Search for the cell housing the specified text and yield its [x, y] center coordinate. 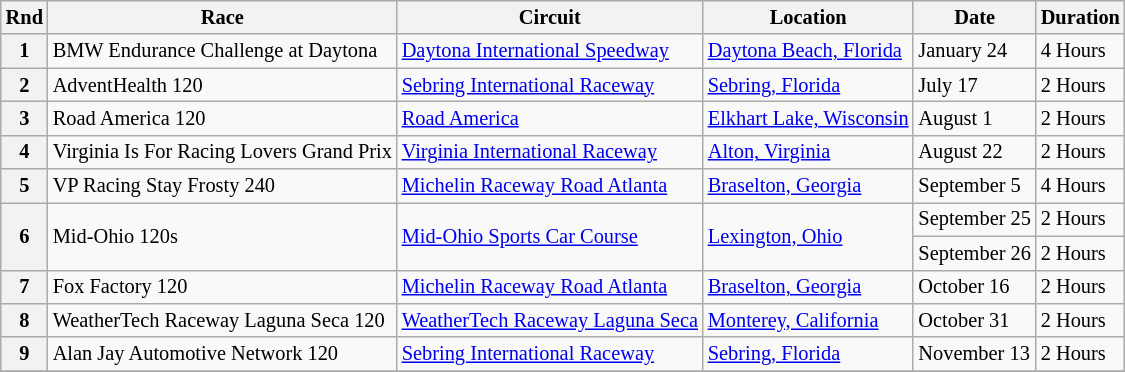
October 31 [974, 320]
4 [24, 152]
Alan Jay Automotive Network 120 [222, 354]
November 13 [974, 354]
7 [24, 287]
Race [222, 17]
2 [24, 85]
Mid-Ohio 120s [222, 236]
Virginia International Raceway [550, 152]
VP Racing Stay Frosty 240 [222, 186]
WeatherTech Raceway Laguna Seca 120 [222, 320]
October 16 [974, 287]
Monterey, California [808, 320]
1 [24, 51]
Road America 120 [222, 118]
5 [24, 186]
Virginia Is For Racing Lovers Grand Prix [222, 152]
January 24 [974, 51]
WeatherTech Raceway Laguna Seca [550, 320]
August 1 [974, 118]
September 26 [974, 253]
Duration [1080, 17]
6 [24, 236]
September 25 [974, 219]
July 17 [974, 85]
8 [24, 320]
Daytona Beach, Florida [808, 51]
Lexington, Ohio [808, 236]
Elkhart Lake, Wisconsin [808, 118]
Road America [550, 118]
Mid-Ohio Sports Car Course [550, 236]
Location [808, 17]
Date [974, 17]
Rnd [24, 17]
August 22 [974, 152]
Daytona International Speedway [550, 51]
9 [24, 354]
Circuit [550, 17]
September 5 [974, 186]
Alton, Virginia [808, 152]
BMW Endurance Challenge at Daytona [222, 51]
AdventHealth 120 [222, 85]
3 [24, 118]
Fox Factory 120 [222, 287]
